Scan for the cell matching the given text and deliver its [x, y] coordinate at center. 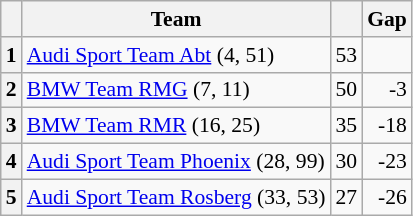
Audi Sport Team Abt (4, 51) [176, 55]
2 [12, 90]
Team [176, 19]
30 [347, 162]
4 [12, 162]
Gap [387, 19]
1 [12, 55]
-26 [387, 197]
BMW Team RMR (16, 25) [176, 126]
3 [12, 126]
Audi Sport Team Rosberg (33, 53) [176, 197]
BMW Team RMG (7, 11) [176, 90]
Audi Sport Team Phoenix (28, 99) [176, 162]
35 [347, 126]
-3 [387, 90]
-18 [387, 126]
5 [12, 197]
27 [347, 197]
50 [347, 90]
-23 [387, 162]
53 [347, 55]
